Return (x, y) of the center of cell containing provided text 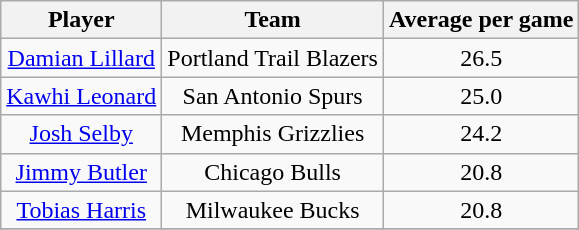
Portland Trail Blazers (273, 58)
25.0 (480, 96)
Chicago Bulls (273, 172)
Memphis Grizzlies (273, 134)
Average per game (480, 20)
Damian Lillard (82, 58)
Kawhi Leonard (82, 96)
Josh Selby (82, 134)
Player (82, 20)
Milwaukee Bucks (273, 210)
24.2 (480, 134)
Tobias Harris (82, 210)
Team (273, 20)
26.5 (480, 58)
San Antonio Spurs (273, 96)
Jimmy Butler (82, 172)
